Capture the cell that displays the provided text and extract its [x, y] central coordinate. 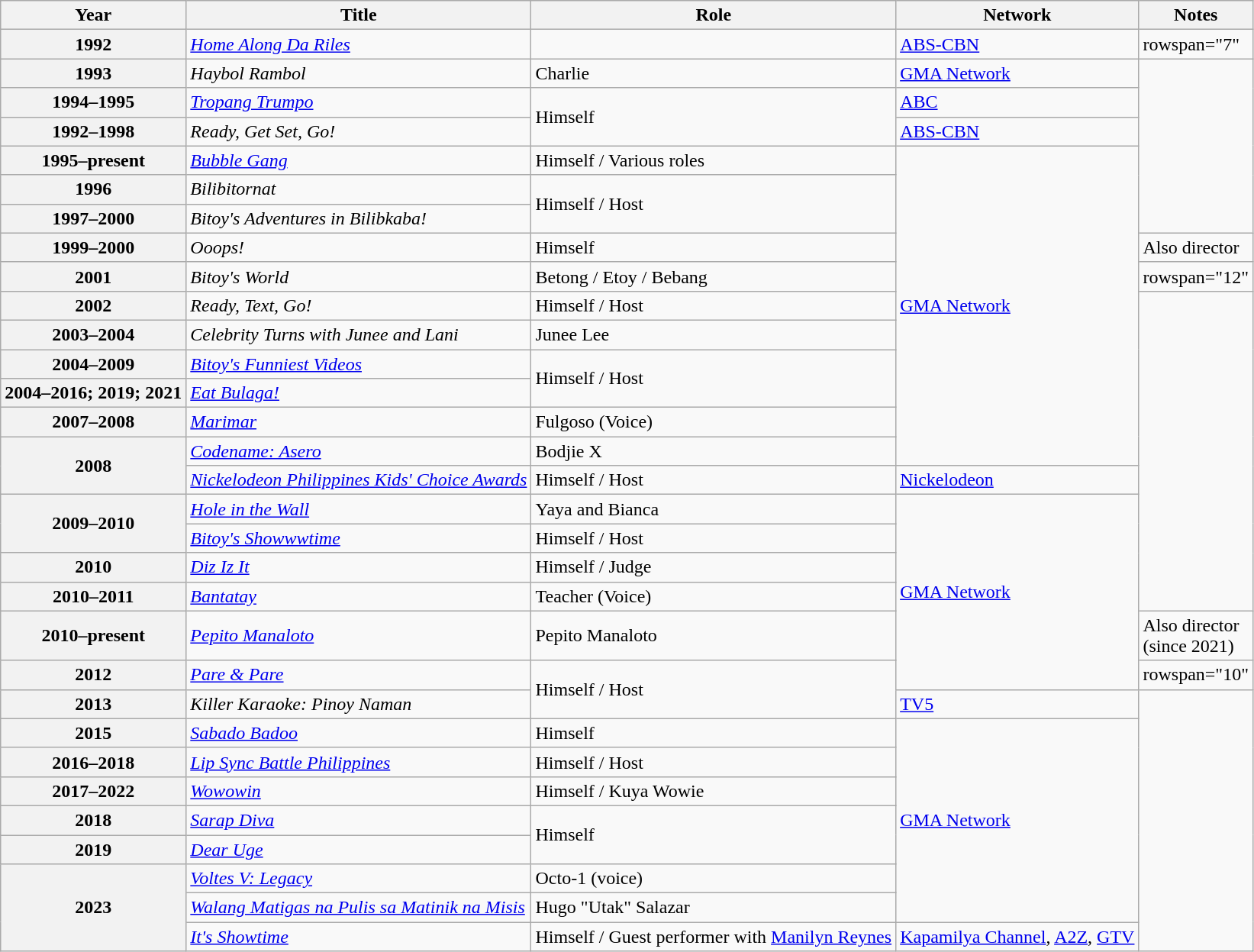
2004–2016; 2019; 2021 [93, 393]
1992–1998 [93, 131]
Title [359, 15]
Himself / Guest performer with Manilyn Reynes [714, 937]
Celebrity Turns with Junee and Lani [359, 334]
Nickelodeon Philippines Kids' Choice Awards [359, 480]
2009–2010 [93, 524]
Hugo "Utak" Salazar [714, 908]
Yaya and Bianca [714, 509]
1994–1995 [93, 102]
Lip Sync Battle Philippines [359, 762]
It's Showtime [359, 937]
2019 [93, 850]
Junee Lee [714, 334]
Bitoy's Funniest Videos [359, 364]
Tropang Trumpo [359, 102]
Haybol Rambol [359, 73]
Network [1017, 15]
1992 [93, 44]
Walang Matigas na Pulis sa Matinik na Misis [359, 908]
2012 [93, 675]
Also director (since 2021) [1196, 635]
2002 [93, 305]
Betong / Etoy / Bebang [714, 276]
Year [93, 15]
1995–present [93, 160]
Octo-1 (voice) [714, 879]
2007–2008 [93, 422]
Himself / Judge [714, 567]
1996 [93, 189]
rowspan="12" [1196, 276]
ABC [1017, 102]
Teacher (Voice) [714, 596]
Nickelodeon [1017, 480]
Hole in the Wall [359, 509]
Also director [1196, 247]
Role [714, 15]
rowspan="10" [1196, 675]
Codename: Asero [359, 451]
rowspan="7" [1196, 44]
2003–2004 [93, 334]
TV5 [1017, 704]
Wowowin [359, 791]
1997–2000 [93, 218]
2016–2018 [93, 762]
1993 [93, 73]
Kapamilya Channel, A2Z, GTV [1017, 937]
Dear Uge [359, 850]
Voltes V: Legacy [359, 879]
2001 [93, 276]
2018 [93, 820]
Sarap Diva [359, 820]
Marimar [359, 422]
2004–2009 [93, 364]
Notes [1196, 15]
Himself / Kuya Wowie [714, 791]
2008 [93, 466]
Bitoy's World [359, 276]
Himself / Various roles [714, 160]
Ready, Text, Go! [359, 305]
2023 [93, 908]
2015 [93, 733]
Bantatay [359, 596]
2017–2022 [93, 791]
2013 [93, 704]
Fulgoso (Voice) [714, 422]
Bodjie X [714, 451]
Pare & Pare [359, 675]
Sabado Badoo [359, 733]
Home Along Da Riles [359, 44]
Bitoy's Showwwtime [359, 538]
Eat Bulaga! [359, 393]
2010–present [93, 635]
2010–2011 [93, 596]
Diz Iz It [359, 567]
Bubble Gang [359, 160]
2010 [93, 567]
Ready, Get Set, Go! [359, 131]
Killer Karaoke: Pinoy Naman [359, 704]
Charlie [714, 73]
Bilibitornat [359, 189]
Ooops! [359, 247]
Bitoy's Adventures in Bilibkaba! [359, 218]
1999–2000 [93, 247]
